Provide the [x, y] coordinate of the cell's center where the given text is located.  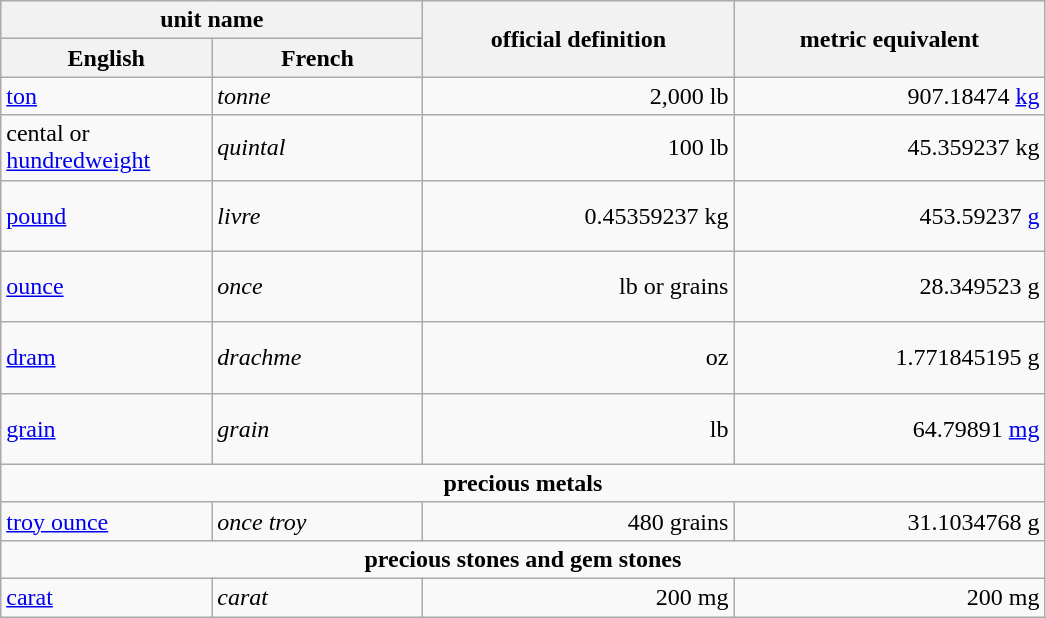
ounce [106, 286]
troy ounce [106, 521]
oz [578, 358]
drachme [318, 358]
64.79891 mg [890, 428]
English [106, 58]
1.771845195 g [890, 358]
453.59237 g [890, 216]
quintal [318, 148]
official definition [578, 39]
precious stones and gem stones [523, 559]
480 grains [578, 521]
ton [106, 96]
precious metals [523, 483]
cental orhundredweight [106, 148]
907.18474 kg [890, 96]
pound [106, 216]
livre [318, 216]
tonne [318, 96]
lb [578, 428]
lb or grains [578, 286]
45.359237 kg [890, 148]
28.349523 g [890, 286]
French [318, 58]
once troy [318, 521]
31.1034768 g [890, 521]
unit name [212, 20]
once [318, 286]
0.45359237 kg [578, 216]
2,000 lb [578, 96]
100 lb [578, 148]
dram [106, 358]
metric equivalent [890, 39]
